Provide the (x, y) coordinate of the cell's center where the given text is located.  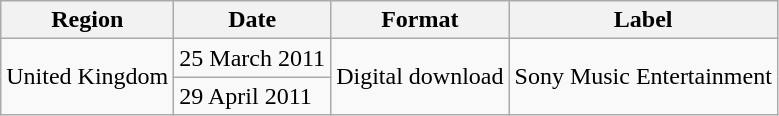
Region (88, 20)
Label (643, 20)
29 April 2011 (252, 96)
25 March 2011 (252, 58)
Date (252, 20)
Format (420, 20)
Digital download (420, 77)
Sony Music Entertainment (643, 77)
United Kingdom (88, 77)
